Return (x, y) of the center of cell containing provided text 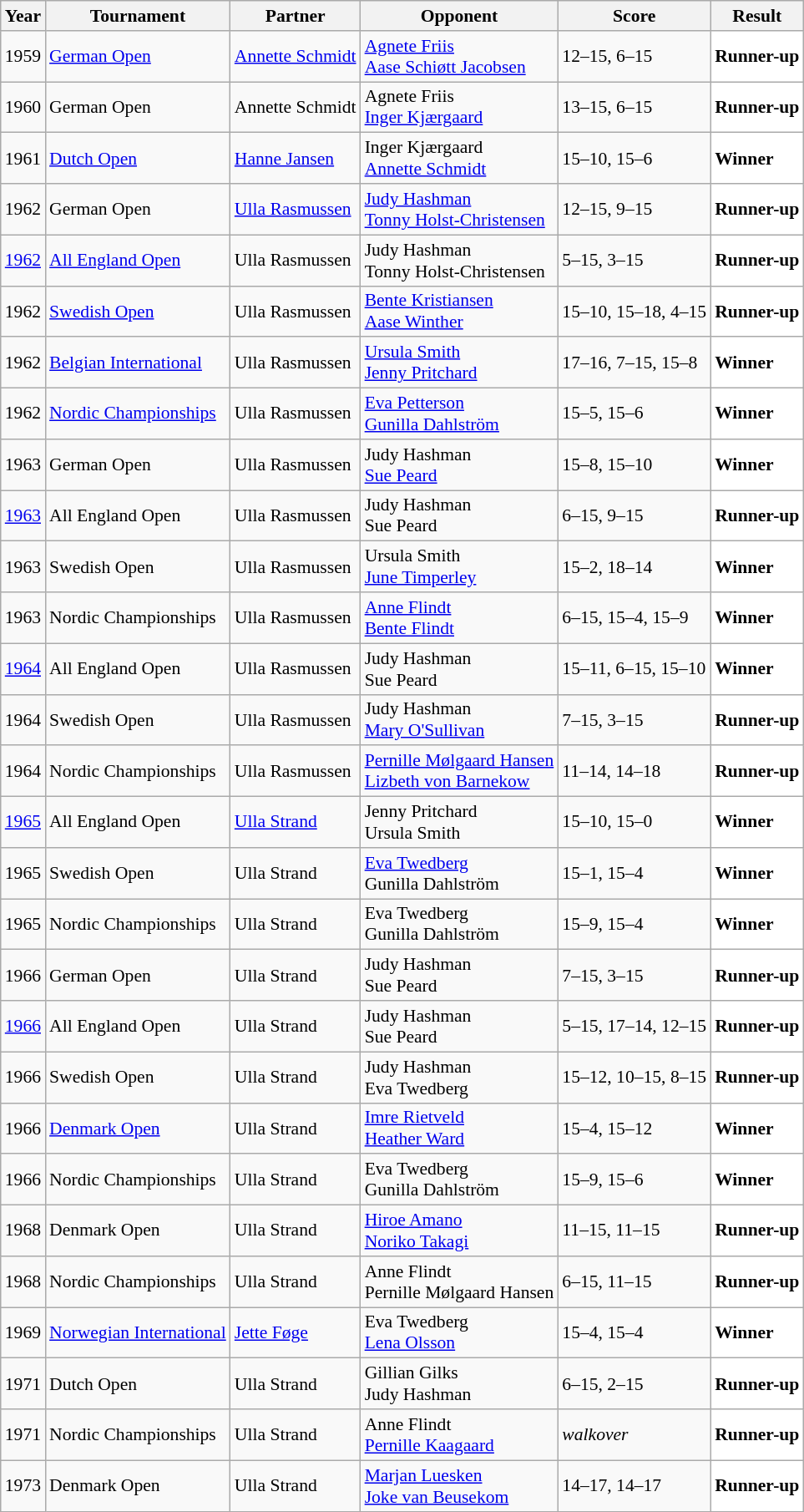
15–5, 15–6 (635, 414)
Eva Petterson Gunilla Dahlström (459, 414)
15–10, 15–6 (635, 159)
15–12, 10–15, 8–15 (635, 1078)
Anne Flindt Pernille Mølgaard Hansen (459, 1281)
Agnete Friis Inger Kjærgaard (459, 107)
Tournament (138, 16)
15–9, 15–6 (635, 1180)
Year (23, 16)
11–15, 11–15 (635, 1231)
1961 (23, 159)
Inger Kjærgaard Annette Schmidt (459, 159)
5–15, 17–14, 12–15 (635, 1026)
15–2, 18–14 (635, 566)
15–4, 15–12 (635, 1128)
1960 (23, 107)
walkover (635, 1435)
Eva Twedberg Lena Olsson (459, 1333)
Pernille Mølgaard Hansen Lizbeth von Barnekow (459, 772)
15–1, 15–4 (635, 874)
12–15, 9–15 (635, 209)
Result (756, 16)
15–11, 6–15, 15–10 (635, 668)
11–14, 14–18 (635, 772)
Judy Hashman Eva Twedberg (459, 1078)
Imre Rietveld Heather Ward (459, 1128)
1969 (23, 1333)
Ursula Smith June Timperley (459, 566)
5–15, 3–15 (635, 261)
Belgian International (138, 363)
15–9, 15–4 (635, 924)
6–15, 9–15 (635, 516)
Jette Føge (296, 1333)
17–16, 7–15, 15–8 (635, 363)
Partner (296, 16)
Score (635, 16)
1973 (23, 1485)
Hanne Jansen (296, 159)
Ursula Smith Jenny Pritchard (459, 363)
Jenny Pritchard Ursula Smith (459, 822)
6–15, 11–15 (635, 1281)
Bente Kristiansen Aase Winther (459, 311)
14–17, 14–17 (635, 1485)
Agnete Friis Aase Schiøtt Jacobsen (459, 57)
15–8, 15–10 (635, 464)
6–15, 15–4, 15–9 (635, 618)
Hiroe Amano Noriko Takagi (459, 1231)
Judy Hashman Mary O'Sullivan (459, 720)
Anne Flindt Bente Flindt (459, 618)
6–15, 2–15 (635, 1383)
Norwegian International (138, 1333)
12–15, 6–15 (635, 57)
13–15, 6–15 (635, 107)
15–4, 15–4 (635, 1333)
1959 (23, 57)
Gillian Gilks Judy Hashman (459, 1383)
Marjan Luesken Joke van Beusekom (459, 1485)
15–10, 15–18, 4–15 (635, 311)
Opponent (459, 16)
15–10, 15–0 (635, 822)
Anne Flindt Pernille Kaagaard (459, 1435)
